Output the (x, y) coordinate of the center of the cell containing the given text.  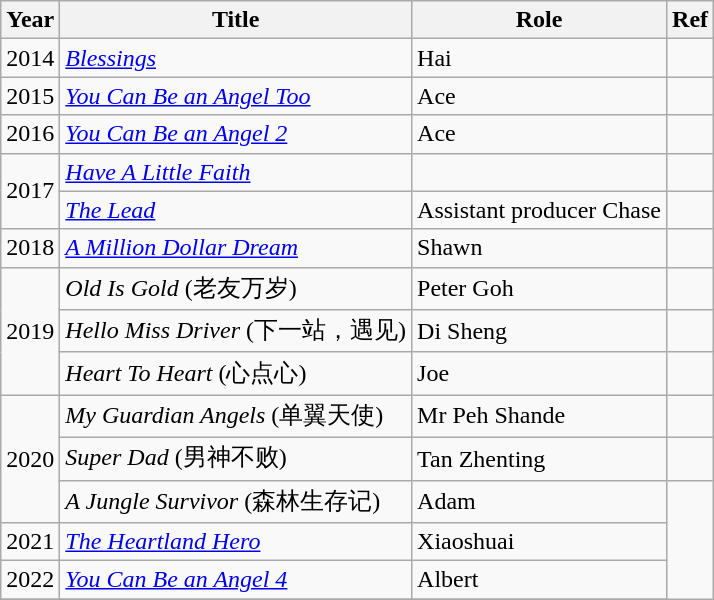
Old Is Gold (老友万岁) (236, 288)
Blessings (236, 58)
Joe (540, 374)
My Guardian Angels (单翼天使) (236, 416)
Role (540, 20)
The Lead (236, 210)
Mr Peh Shande (540, 416)
Shawn (540, 248)
Di Sheng (540, 332)
2020 (30, 459)
2018 (30, 248)
A Million Dollar Dream (236, 248)
Xiaoshuai (540, 542)
Tan Zhenting (540, 458)
Have A Little Faith (236, 172)
2016 (30, 134)
Ref (690, 20)
2015 (30, 96)
Super Dad (男神不败) (236, 458)
Adam (540, 502)
2017 (30, 191)
2014 (30, 58)
The Heartland Hero (236, 542)
2021 (30, 542)
You Can Be an Angel Too (236, 96)
Heart To Heart (心点心) (236, 374)
Assistant producer Chase (540, 210)
2019 (30, 331)
Hai (540, 58)
Year (30, 20)
Albert (540, 580)
2022 (30, 580)
You Can Be an Angel 2 (236, 134)
Title (236, 20)
Hello Miss Driver (下一站，遇见) (236, 332)
Peter Goh (540, 288)
You Can Be an Angel 4 (236, 580)
A Jungle Survivor (森林生存记) (236, 502)
